Identify which cell holds the provided text, then report its [x, y] central coordinate. 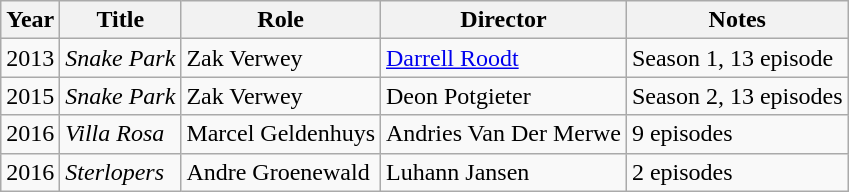
2 episodes [737, 172]
Villa Rosa [120, 134]
Notes [737, 20]
Andre Groenewald [281, 172]
Season 1, 13 episode [737, 58]
Marcel Geldenhuys [281, 134]
Role [281, 20]
Season 2, 13 episodes [737, 96]
Darrell Roodt [504, 58]
Andries Van Der Merwe [504, 134]
2015 [30, 96]
Title [120, 20]
2013 [30, 58]
Director [504, 20]
Deon Potgieter [504, 96]
Year [30, 20]
Sterlopers [120, 172]
Luhann Jansen [504, 172]
9 episodes [737, 134]
